For the text-containing cell, return its midpoint in (X, Y) coordinate format. 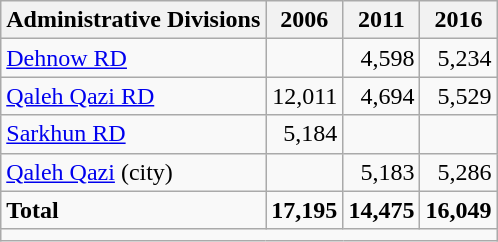
5,529 (458, 96)
2016 (458, 20)
2011 (382, 20)
5,234 (458, 58)
12,011 (304, 96)
5,286 (458, 172)
Sarkhun RD (134, 134)
Total (134, 210)
14,475 (382, 210)
16,049 (458, 210)
4,694 (382, 96)
Administrative Divisions (134, 20)
5,183 (382, 172)
2006 (304, 20)
5,184 (304, 134)
Dehnow RD (134, 58)
17,195 (304, 210)
Qaleh Qazi (city) (134, 172)
4,598 (382, 58)
Qaleh Qazi RD (134, 96)
